Search for the cell housing the specified text and yield its (X, Y) center coordinate. 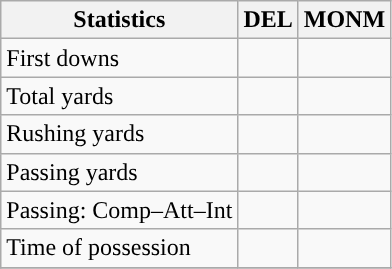
Statistics (120, 20)
Time of possession (120, 248)
Rushing yards (120, 134)
MONM (344, 20)
First downs (120, 58)
Total yards (120, 96)
Passing yards (120, 172)
DEL (268, 20)
Passing: Comp–Att–Int (120, 210)
